Output the (x, y) coordinate of the center of the cell containing the given text.  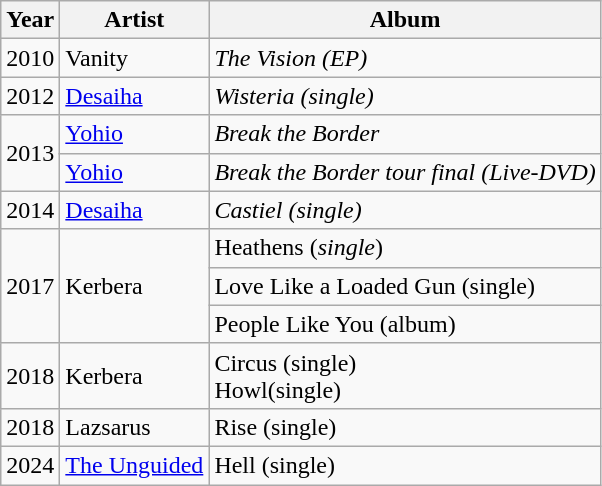
Heathens (single) (406, 248)
2014 (30, 210)
Love Like a Loaded Gun (single) (406, 286)
Wisteria (single) (406, 96)
Break the Border tour final (Live-DVD) (406, 172)
The Vision (EP) (406, 58)
2010 (30, 58)
Album (406, 20)
Year (30, 20)
The Unguided (134, 465)
Hell (single) (406, 465)
2013 (30, 153)
2012 (30, 96)
Break the Border (406, 134)
Circus (single)Howl(single) (406, 376)
2017 (30, 286)
People Like You (album) (406, 324)
Castiel (single) (406, 210)
Artist (134, 20)
Lazsarus (134, 427)
Rise (single) (406, 427)
Vanity (134, 58)
2024 (30, 465)
